For the text-containing cell, return its midpoint in [X, Y] coordinate format. 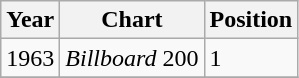
Billboard 200 [132, 58]
1963 [30, 58]
Year [30, 20]
1 [251, 58]
Position [251, 20]
Chart [132, 20]
